Scan for the cell matching the given text and deliver its [x, y] coordinate at center. 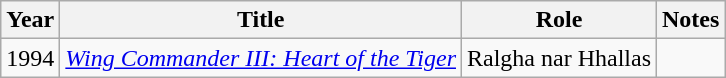
Notes [691, 20]
Wing Commander III: Heart of the Tiger [261, 58]
Year [30, 20]
Title [261, 20]
1994 [30, 58]
Ralgha nar Hhallas [560, 58]
Role [560, 20]
